For the text-containing cell, return its midpoint in (x, y) coordinate format. 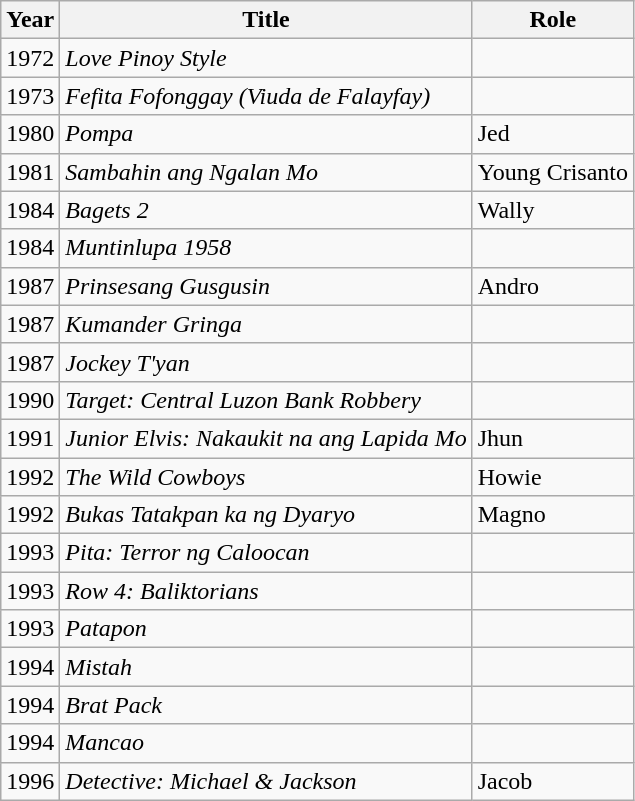
Target: Central Luzon Bank Robbery (266, 400)
Row 4: Baliktorians (266, 591)
Jhun (552, 438)
Detective: Michael & Jackson (266, 781)
Howie (552, 477)
Muntinlupa 1958 (266, 248)
Pompa (266, 134)
The Wild Cowboys (266, 477)
Junior Elvis: Nakaukit na ang Lapida Mo (266, 438)
Jacob (552, 781)
Young Crisanto (552, 172)
1991 (30, 438)
Bagets 2 (266, 210)
Jockey T'yan (266, 362)
Wally (552, 210)
Sambahin ang Ngalan Mo (266, 172)
Mistah (266, 667)
Prinsesang Gusgusin (266, 286)
Mancao (266, 743)
Role (552, 20)
1981 (30, 172)
Andro (552, 286)
Title (266, 20)
Patapon (266, 629)
1972 (30, 58)
1973 (30, 96)
Love Pinoy Style (266, 58)
Pita: Terror ng Caloocan (266, 553)
1996 (30, 781)
1990 (30, 400)
Jed (552, 134)
Magno (552, 515)
1980 (30, 134)
Kumander Gringa (266, 324)
Fefita Fofonggay (Viuda de Falayfay) (266, 96)
Year (30, 20)
Brat Pack (266, 705)
Bukas Tatakpan ka ng Dyaryo (266, 515)
